Determine the [x, y] coordinate at the center of the cell enclosing the given text.  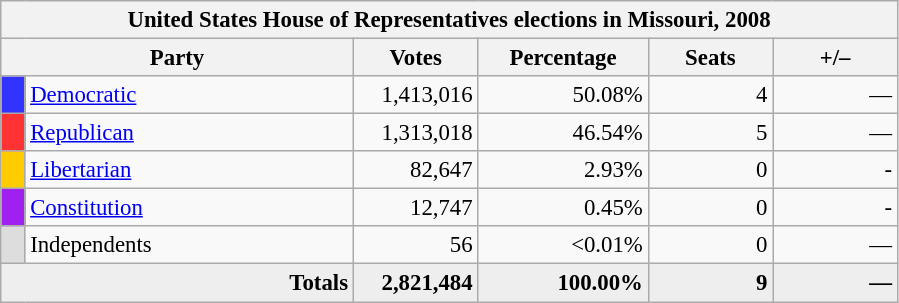
46.54% [563, 133]
56 [416, 245]
100.00% [563, 283]
2.93% [563, 170]
Libertarian [189, 170]
Republican [189, 133]
Constitution [189, 208]
0.45% [563, 208]
Percentage [563, 58]
Seats [710, 58]
+/– [836, 58]
Party [178, 58]
Votes [416, 58]
12,747 [416, 208]
9 [710, 283]
5 [710, 133]
50.08% [563, 95]
Totals [178, 283]
1,413,016 [416, 95]
82,647 [416, 170]
Independents [189, 245]
4 [710, 95]
2,821,484 [416, 283]
<0.01% [563, 245]
United States House of Representatives elections in Missouri, 2008 [450, 20]
1,313,018 [416, 133]
Democratic [189, 95]
